Extract the [x, y] coordinate from the center of the cell holding the provided text.  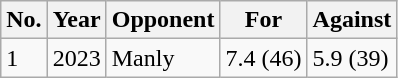
5.9 (39) [352, 58]
7.4 (46) [264, 58]
Manly [163, 58]
Opponent [163, 20]
Against [352, 20]
No. [24, 20]
Year [76, 20]
For [264, 20]
2023 [76, 58]
1 [24, 58]
